Find where the given text appears and provide that cell's center as [x, y] coordinate. 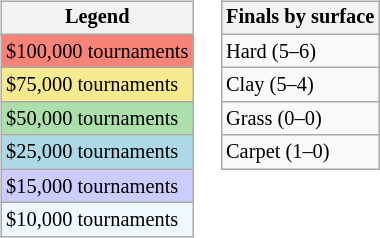
Finals by surface [300, 18]
$10,000 tournaments [97, 220]
Legend [97, 18]
$15,000 tournaments [97, 186]
Clay (5–4) [300, 85]
$25,000 tournaments [97, 152]
$100,000 tournaments [97, 51]
Grass (0–0) [300, 119]
Hard (5–6) [300, 51]
Carpet (1–0) [300, 152]
$75,000 tournaments [97, 85]
$50,000 tournaments [97, 119]
